Output the (X, Y) coordinate of the center of the cell containing the given text.  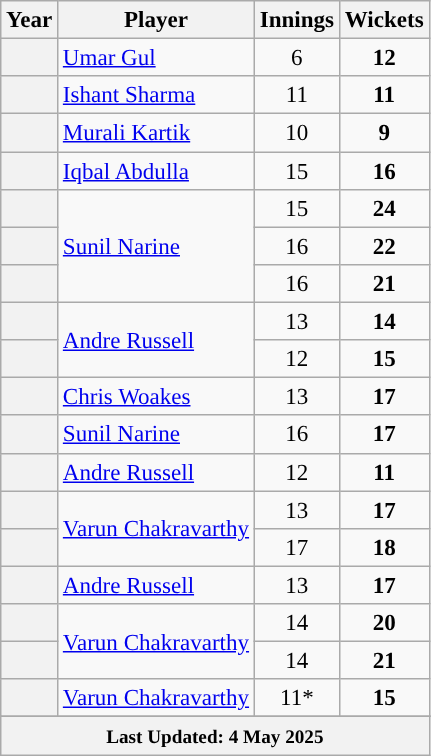
Last Updated: 4 May 2025 (215, 736)
Chris Woakes (156, 397)
Murali Kartik (156, 133)
Player (156, 20)
Ishant Sharma (156, 95)
20 (384, 623)
11* (296, 698)
6 (296, 58)
Innings (296, 20)
Umar Gul (156, 58)
10 (296, 133)
22 (384, 246)
Year (30, 20)
9 (384, 133)
Iqbal Abdulla (156, 171)
Wickets (384, 20)
18 (384, 548)
24 (384, 209)
